Return the (X, Y) coordinate for the center point of the cell that contains the specified text.  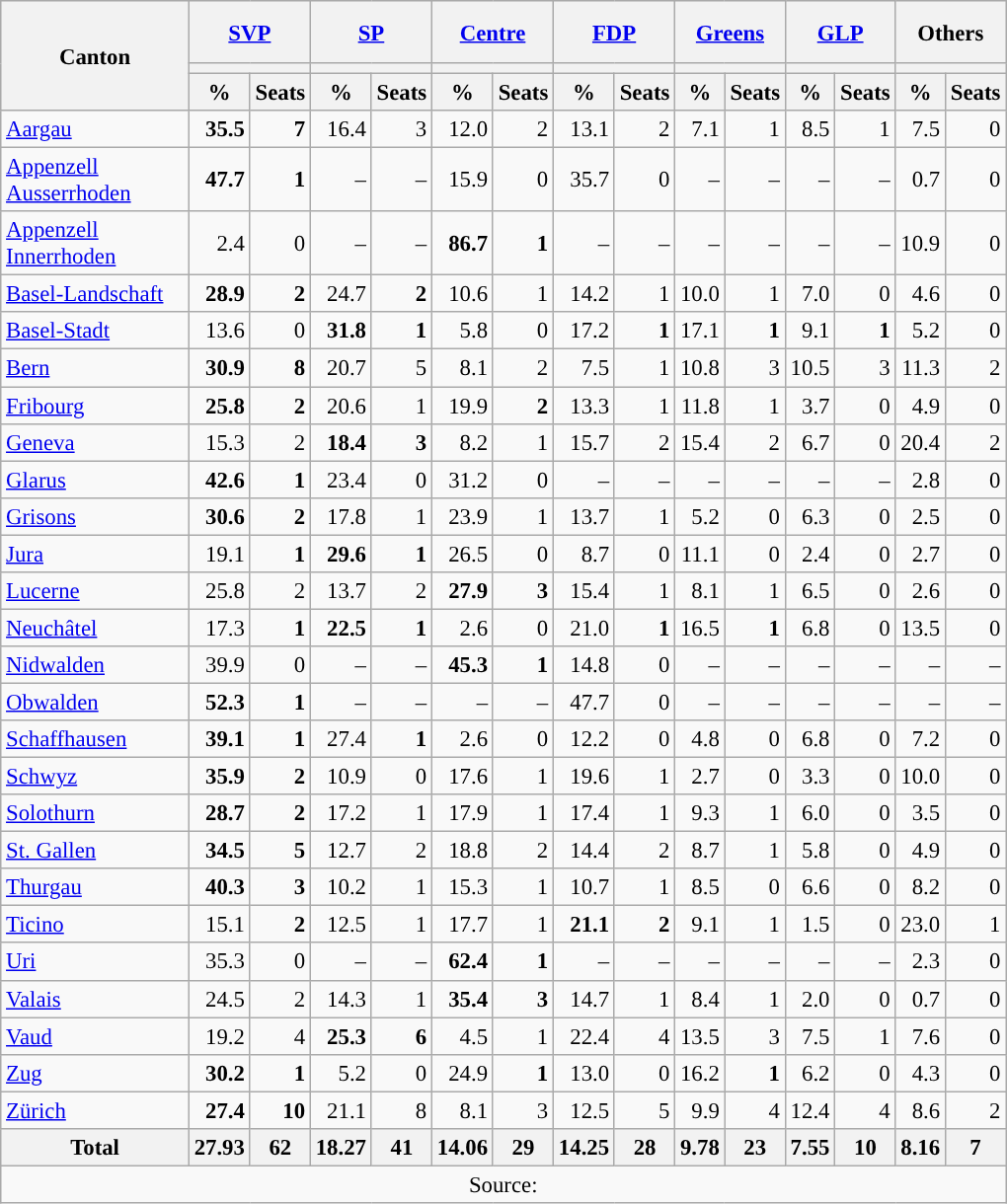
35.3 (219, 962)
14.25 (584, 1148)
Neuchâtel (95, 628)
23 (754, 1148)
40.3 (219, 887)
13.1 (584, 129)
10.8 (700, 368)
11.8 (700, 406)
17.9 (462, 813)
13.0 (584, 1073)
Schaffhausen (95, 739)
17.8 (341, 516)
62.4 (462, 962)
20.7 (341, 368)
Ticino (95, 925)
8.4 (700, 999)
15.1 (219, 925)
Grisons (95, 516)
8.16 (920, 1148)
14.06 (462, 1148)
23.4 (341, 480)
Centre (492, 32)
FDP (614, 32)
2.3 (920, 962)
28.7 (219, 813)
14.3 (341, 999)
6.3 (810, 516)
15.7 (584, 442)
Canton (95, 55)
Vaud (95, 1036)
23.0 (920, 925)
19.2 (219, 1036)
17.1 (700, 331)
Bern (95, 368)
19.9 (462, 406)
7.1 (700, 129)
4.3 (920, 1073)
16.5 (700, 628)
Uri (95, 962)
24.9 (462, 1073)
Geneva (95, 442)
19.6 (584, 777)
25.3 (341, 1036)
35.7 (584, 180)
34.5 (219, 851)
14.4 (584, 851)
31.8 (341, 331)
21.0 (584, 628)
4.5 (462, 1036)
4.8 (700, 739)
12.0 (462, 129)
Zug (95, 1073)
Glarus (95, 480)
SP (371, 32)
29 (523, 1148)
7.6 (920, 1036)
Zürich (95, 1110)
Obwalden (95, 702)
35.4 (462, 999)
45.3 (462, 665)
17.6 (462, 777)
17.3 (219, 628)
6.2 (810, 1073)
16.2 (700, 1073)
4.6 (920, 294)
6.5 (810, 591)
2.8 (920, 480)
39.9 (219, 665)
2.5 (920, 516)
8.6 (920, 1110)
14.7 (584, 999)
27.93 (219, 1148)
3.7 (810, 406)
41 (401, 1148)
30.9 (219, 368)
35.9 (219, 777)
14.2 (584, 294)
Lucerne (95, 591)
18.4 (341, 442)
7.55 (810, 1148)
24.5 (219, 999)
12.4 (810, 1110)
10.6 (462, 294)
18.27 (341, 1148)
26.5 (462, 554)
Basel-Stadt (95, 331)
11.3 (920, 368)
16.4 (341, 129)
23.9 (462, 516)
6 (401, 1036)
52.3 (219, 702)
62 (280, 1148)
20.6 (341, 406)
Thurgau (95, 887)
2.0 (810, 999)
10.7 (584, 887)
86.7 (462, 243)
18.8 (462, 851)
11.1 (700, 554)
7.2 (920, 739)
42.6 (219, 480)
10.5 (810, 368)
Appenzell Ausserrhoden (95, 180)
3.5 (920, 813)
35.5 (219, 129)
6.7 (810, 442)
Schwyz (95, 777)
29.6 (341, 554)
Basel-Landschaft (95, 294)
Source: (503, 1184)
13.3 (584, 406)
28.9 (219, 294)
28 (644, 1148)
19.1 (219, 554)
Greens (731, 32)
7.0 (810, 294)
12.2 (584, 739)
13.6 (219, 331)
9.78 (700, 1148)
3.3 (810, 777)
9.3 (700, 813)
Aargau (95, 129)
Others (951, 32)
Jura (95, 554)
Nidwalden (95, 665)
6.6 (810, 887)
9.9 (700, 1110)
20.4 (920, 442)
Fribourg (95, 406)
Valais (95, 999)
24.7 (341, 294)
St. Gallen (95, 851)
30.6 (219, 516)
30.2 (219, 1073)
31.2 (462, 480)
10.2 (341, 887)
39.1 (219, 739)
15.9 (462, 180)
12.7 (341, 851)
Total (95, 1148)
SVP (249, 32)
17.4 (584, 813)
Appenzell Innerrhoden (95, 243)
22.4 (584, 1036)
6.0 (810, 813)
22.5 (341, 628)
GLP (840, 32)
1.5 (810, 925)
14.8 (584, 665)
Solothurn (95, 813)
17.7 (462, 925)
27.9 (462, 591)
